From the cell containing the given text, extract its center point as [x, y] coordinate. 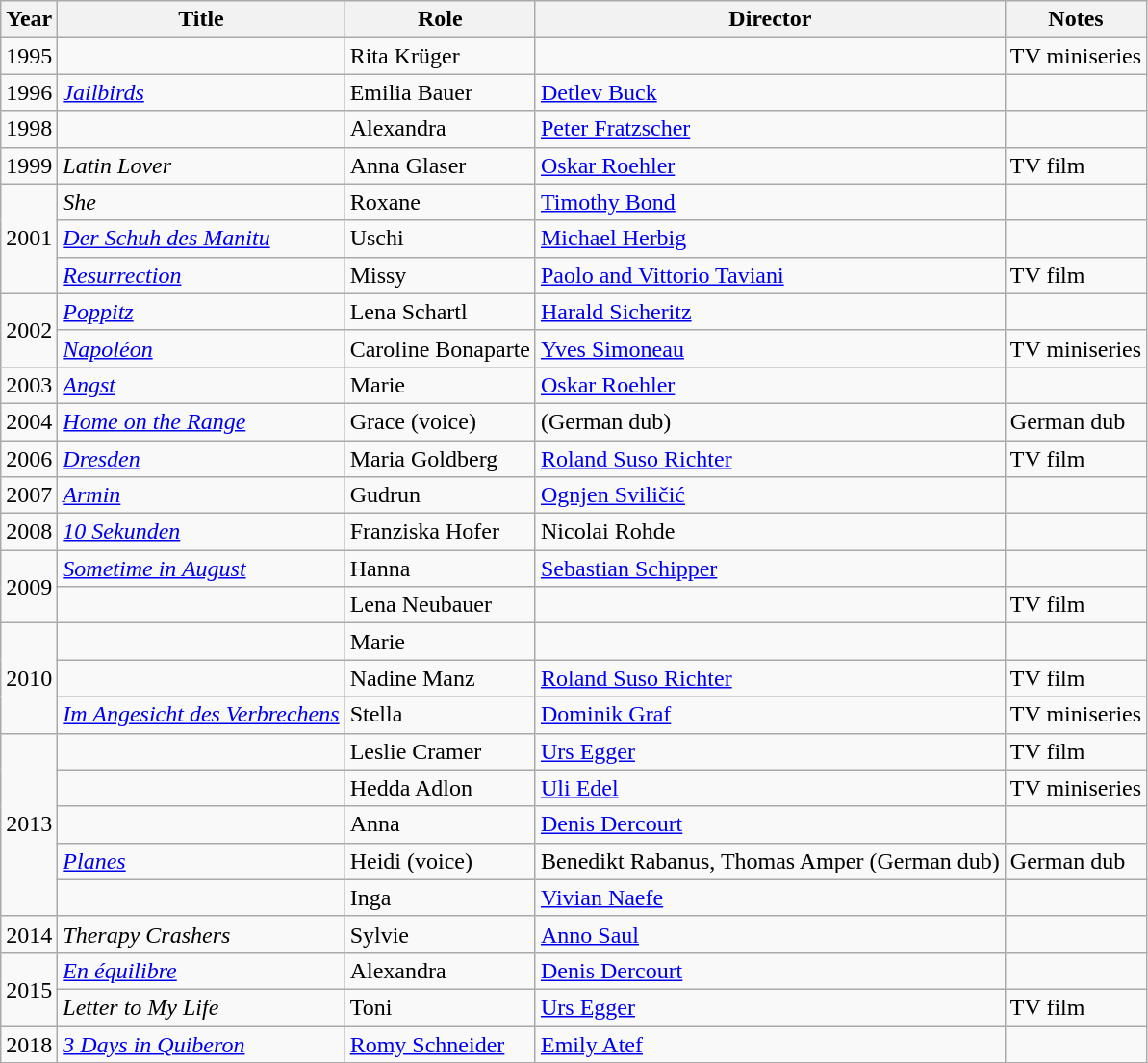
Title [201, 19]
Sebastian Schipper [770, 569]
1996 [29, 92]
2013 [29, 824]
Der Schuh des Manitu [201, 239]
Home on the Range [201, 421]
Planes [201, 861]
Uschi [440, 239]
2008 [29, 532]
Nadine Manz [440, 678]
Anna [440, 824]
Grace (voice) [440, 421]
En équilibre [201, 971]
(German dub) [770, 421]
Role [440, 19]
Director [770, 19]
2002 [29, 330]
2003 [29, 385]
Therapy Crashers [201, 934]
Lena Schartl [440, 312]
Emily Atef [770, 1044]
Timothy Bond [770, 202]
2010 [29, 678]
Lena Neubauer [440, 605]
Hanna [440, 569]
Toni [440, 1007]
Stella [440, 715]
Sylvie [440, 934]
Im Angesicht des Verbrechens [201, 715]
Anno Saul [770, 934]
Franziska Hofer [440, 532]
Ognjen Sviličić [770, 495]
Dominik Graf [770, 715]
Harald Sicheritz [770, 312]
2018 [29, 1044]
Letter to My Life [201, 1007]
Rita Krüger [440, 56]
1995 [29, 56]
Caroline Bonaparte [440, 348]
Leslie Cramer [440, 751]
Vivian Naefe [770, 898]
2015 [29, 989]
1999 [29, 165]
Armin [201, 495]
Uli Edel [770, 788]
Benedikt Rabanus, Thomas Amper (German dub) [770, 861]
Hedda Adlon [440, 788]
Maria Goldberg [440, 459]
Sometime in August [201, 569]
Latin Lover [201, 165]
Missy [440, 275]
3 Days in Quiberon [201, 1044]
Anna Glaser [440, 165]
2001 [29, 239]
Dresden [201, 459]
2009 [29, 587]
10 Sekunden [201, 532]
Yves Simoneau [770, 348]
Year [29, 19]
Nicolai Rohde [770, 532]
Angst [201, 385]
2004 [29, 421]
Emilia Bauer [440, 92]
Heidi (voice) [440, 861]
2014 [29, 934]
Romy Schneider [440, 1044]
Jailbirds [201, 92]
2007 [29, 495]
Poppitz [201, 312]
1998 [29, 129]
Paolo and Vittorio Taviani [770, 275]
Roxane [440, 202]
Peter Fratzscher [770, 129]
Napoléon [201, 348]
Resurrection [201, 275]
She [201, 202]
Gudrun [440, 495]
Detlev Buck [770, 92]
Notes [1076, 19]
Michael Herbig [770, 239]
2006 [29, 459]
Inga [440, 898]
